Search for the cell housing the specified text and yield its [x, y] center coordinate. 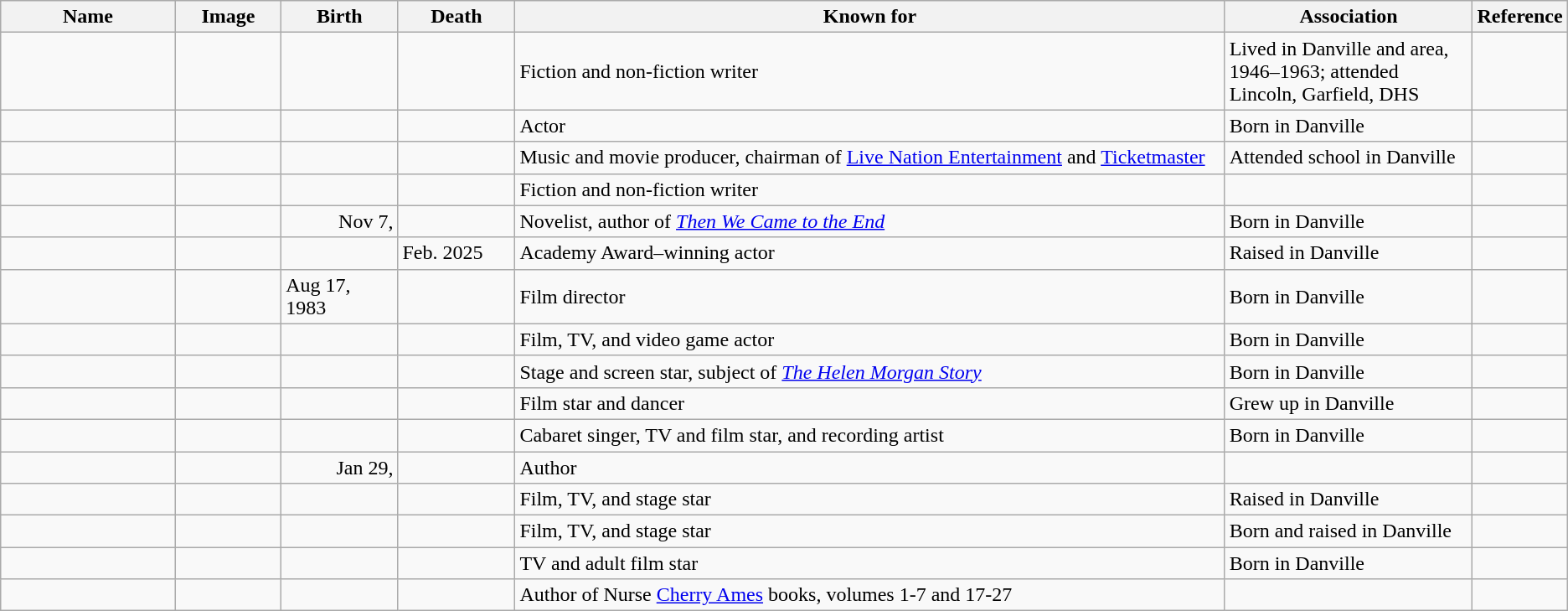
Association [1349, 17]
Death [456, 17]
Feb. 2025 [456, 253]
Lived in Danville and area, 1946–1963; attended Lincoln, Garfield, DHS [1349, 71]
Name [89, 17]
Reference [1519, 17]
Cabaret singer, TV and film star, and recording artist [869, 435]
Academy Award–winning actor [869, 253]
Film star and dancer [869, 403]
Aug 17, 1983 [340, 297]
Known for [869, 17]
Author [869, 467]
Music and movie producer, chairman of Live Nation Entertainment and Ticketmaster [869, 158]
Film director [869, 297]
Nov 7, [340, 221]
TV and adult film star [869, 563]
Image [228, 17]
Birth [340, 17]
Film, TV, and video game actor [869, 339]
Author of Nurse Cherry Ames books, volumes 1-7 and 17-27 [869, 595]
Stage and screen star, subject of The Helen Morgan Story [869, 371]
Attended school in Danville [1349, 158]
Jan 29, [340, 467]
Born and raised in Danville [1349, 531]
Actor [869, 126]
Novelist, author of Then We Came to the End [869, 221]
Grew up in Danville [1349, 403]
